Extract the (x, y) coordinate from the center of the cell holding the provided text.  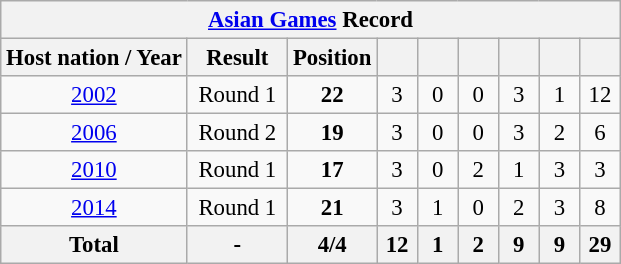
Round 2 (238, 133)
21 (332, 208)
8 (600, 208)
2006 (94, 133)
6 (600, 133)
4/4 (332, 245)
19 (332, 133)
17 (332, 170)
- (238, 245)
Result (238, 58)
2014 (94, 208)
Total (94, 245)
2010 (94, 170)
29 (600, 245)
2002 (94, 95)
Host nation / Year (94, 58)
Asian Games Record (311, 20)
Position (332, 58)
22 (332, 95)
